Scan for the cell matching the given text and deliver its (X, Y) coordinate at center. 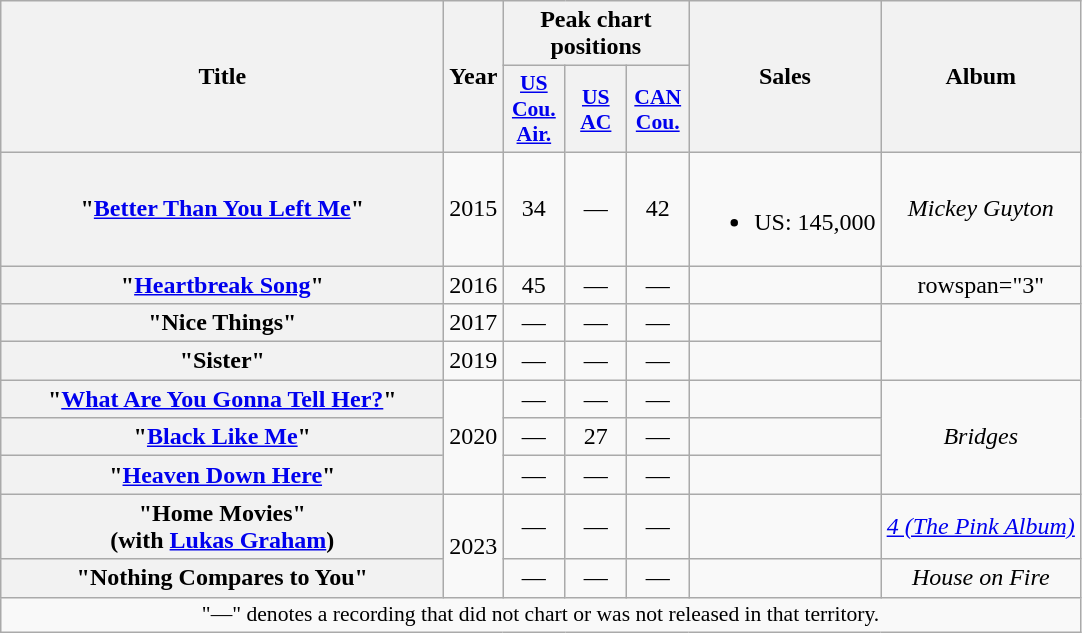
2015 (474, 208)
2020 (474, 437)
2017 (474, 323)
Sales (785, 77)
27 (596, 437)
USAC (596, 110)
"Heartbreak Song" (222, 285)
"What Are You Gonna Tell Her?" (222, 399)
"Nothing Compares to You" (222, 578)
"Better Than You Left Me" (222, 208)
Bridges (980, 437)
Album (980, 77)
Title (222, 77)
Year (474, 77)
US: 145,000 (785, 208)
USCou.Air. (534, 110)
"Home Movies"(with Lukas Graham) (222, 526)
Mickey Guyton (980, 208)
2019 (474, 361)
34 (534, 208)
"Heaven Down Here" (222, 475)
"Sister" (222, 361)
"Black Like Me" (222, 437)
CANCou. (658, 110)
House on Fire (980, 578)
"—" denotes a recording that did not chart or was not released in that territory. (541, 615)
45 (534, 285)
rowspan="3" (980, 285)
2016 (474, 285)
"Nice Things" (222, 323)
42 (658, 208)
2023 (474, 546)
4 (The Pink Album) (980, 526)
Peak chart positions (596, 34)
